From the cell containing the given text, extract its center point as [X, Y] coordinate. 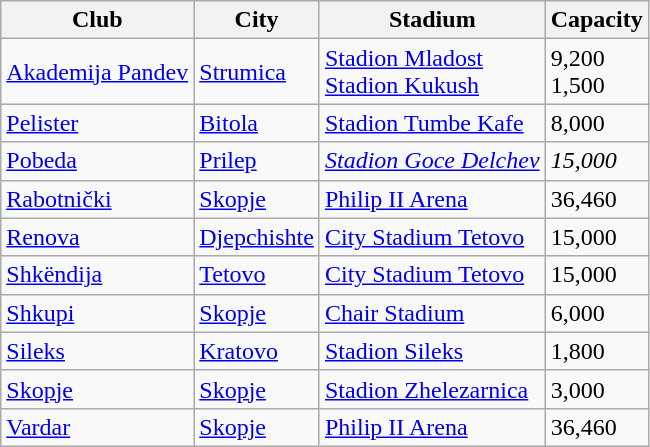
Vardar [98, 427]
Capacity [596, 20]
Sileks [98, 351]
8,000 [596, 123]
Tetovo [257, 275]
1,800 [596, 351]
Stadion Zhelezarnica [432, 389]
City [257, 20]
Pelister [98, 123]
Stadion Tumbe Kafe [432, 123]
Rabotnički [98, 199]
Stadion Sileks [432, 351]
Pobeda [98, 161]
Stadium [432, 20]
Chair Stadium [432, 313]
Shkupi [98, 313]
Strumica [257, 72]
Stadion Goce Delchev [432, 161]
Prilep [257, 161]
Shkëndija [98, 275]
Kratovo [257, 351]
Bitola [257, 123]
Djepchishte [257, 237]
Stadion MladostStadion Kukush [432, 72]
9,2001,500 [596, 72]
Renova [98, 237]
3,000 [596, 389]
Club [98, 20]
Akademija Pandev [98, 72]
6,000 [596, 313]
